Find where the given text appears and provide that cell's center as (X, Y) coordinate. 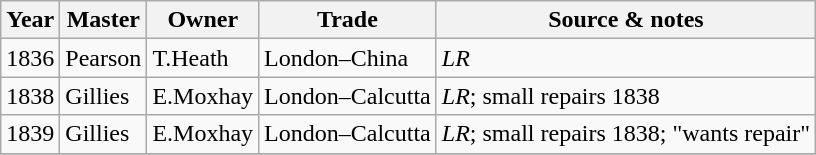
LR; small repairs 1838; "wants repair" (626, 134)
LR; small repairs 1838 (626, 96)
Master (104, 20)
Source & notes (626, 20)
Trade (348, 20)
1839 (30, 134)
1838 (30, 96)
Owner (203, 20)
Pearson (104, 58)
1836 (30, 58)
Year (30, 20)
T.Heath (203, 58)
London–China (348, 58)
LR (626, 58)
